Scan for the cell matching the given text and deliver its [X, Y] coordinate at center. 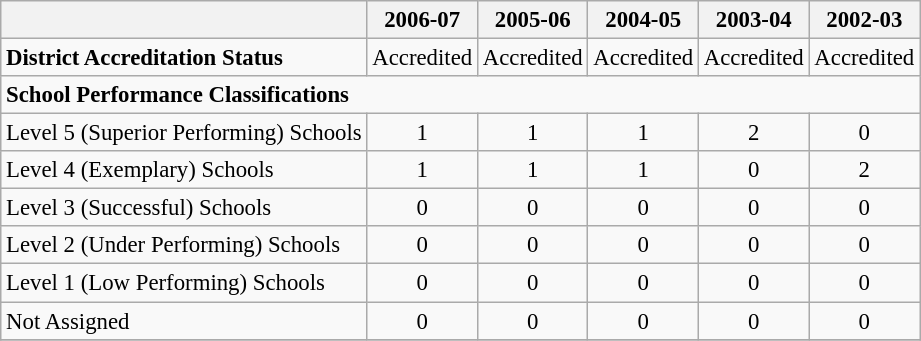
2004-05 [644, 20]
Level 5 (Superior Performing) Schools [184, 133]
Level 4 (Exemplary) Schools [184, 170]
Level 3 (Successful) Schools [184, 208]
School Performance Classifications [460, 95]
District Accreditation Status [184, 58]
2006-07 [422, 20]
2005-06 [532, 20]
2003-04 [754, 20]
2002-03 [864, 20]
Level 1 (Low Performing) Schools [184, 283]
Not Assigned [184, 321]
Level 2 (Under Performing) Schools [184, 245]
